From the cell containing the given text, extract its center point as [x, y] coordinate. 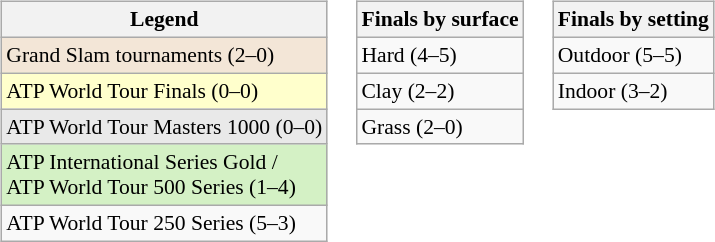
Outdoor (5–5) [634, 55]
Indoor (3–2) [634, 91]
Finals by surface [440, 20]
ATP World Tour Masters 1000 (0–0) [164, 127]
ATP World Tour 250 Series (5–3) [164, 223]
Legend [164, 20]
Grand Slam tournaments (2–0) [164, 55]
Clay (2–2) [440, 91]
Finals by setting [634, 20]
Hard (4–5) [440, 55]
Grass (2–0) [440, 127]
ATP International Series Gold / ATP World Tour 500 Series (1–4) [164, 174]
ATP World Tour Finals (0–0) [164, 91]
